Output the [x, y] coordinate of the center of the cell containing the given text.  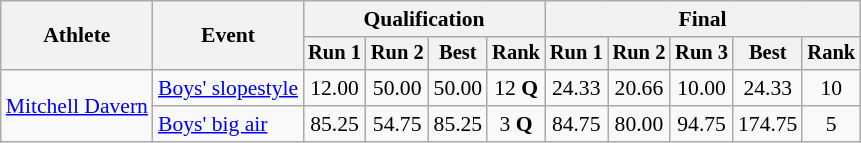
54.75 [398, 124]
12 Q [516, 88]
3 Q [516, 124]
Run 3 [702, 54]
80.00 [640, 124]
Boys' big air [228, 124]
84.75 [576, 124]
Mitchell Davern [77, 106]
Boys' slopestyle [228, 88]
Athlete [77, 36]
Qualification [424, 19]
10.00 [702, 88]
Final [702, 19]
10 [831, 88]
5 [831, 124]
94.75 [702, 124]
Event [228, 36]
12.00 [334, 88]
20.66 [640, 88]
174.75 [768, 124]
